From the cell containing the given text, extract its center point as [x, y] coordinate. 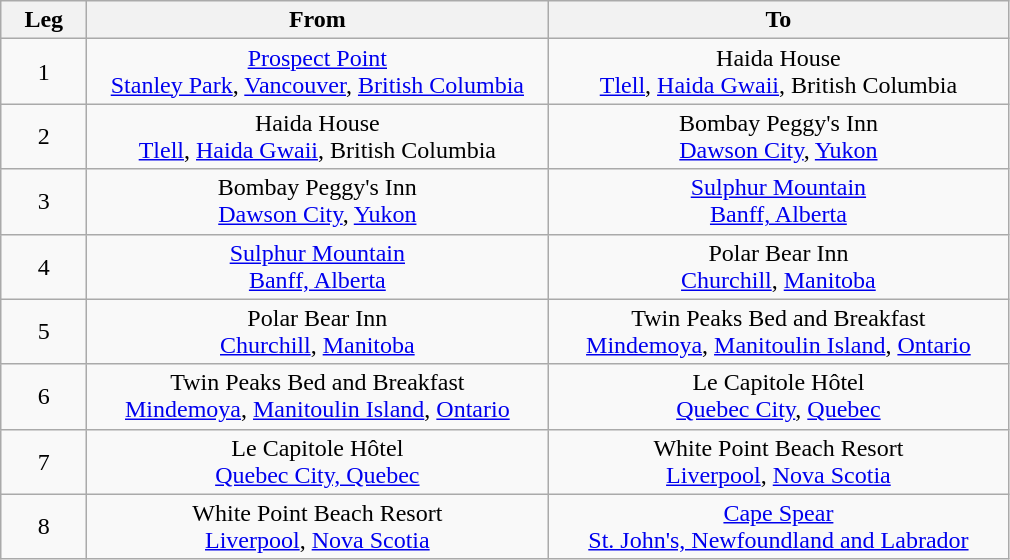
Leg [44, 20]
3 [44, 202]
Prospect PointStanley Park, Vancouver, British Columbia [318, 72]
4 [44, 266]
From [318, 20]
2 [44, 136]
7 [44, 462]
5 [44, 332]
Cape SpearSt. John's, Newfoundland and Labrador [778, 526]
6 [44, 396]
1 [44, 72]
8 [44, 526]
To [778, 20]
